Extract the (X, Y) coordinate from the center of the cell holding the provided text.  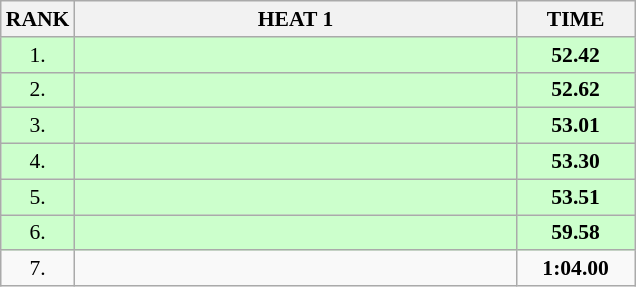
52.42 (576, 55)
53.01 (576, 126)
5. (38, 197)
3. (38, 126)
52.62 (576, 90)
7. (38, 269)
1. (38, 55)
TIME (576, 19)
6. (38, 233)
1:04.00 (576, 269)
59.58 (576, 233)
2. (38, 90)
RANK (38, 19)
HEAT 1 (295, 19)
53.51 (576, 197)
53.30 (576, 162)
4. (38, 162)
